Output the (X, Y) coordinate of the center of the cell containing the given text.  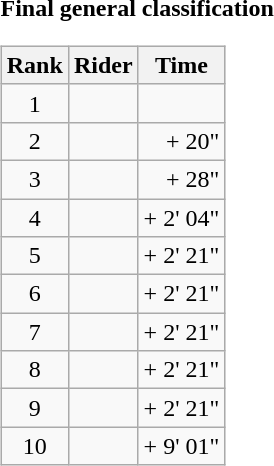
8 (34, 370)
2 (34, 141)
4 (34, 217)
+ 9' 01" (182, 446)
1 (34, 103)
6 (34, 294)
3 (34, 179)
Rank (34, 65)
Time (182, 65)
7 (34, 332)
5 (34, 256)
10 (34, 446)
+ 2' 04" (182, 217)
9 (34, 408)
+ 28" (182, 179)
Rider (103, 65)
+ 20" (182, 141)
